Pinpoint the cell where the given text exists, returning its (x, y) midpoint coordinate. 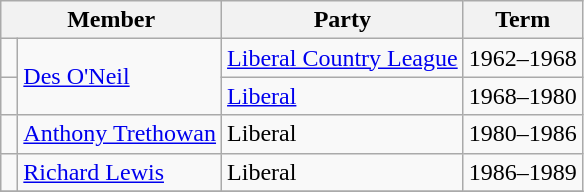
1980–1986 (522, 134)
Member (112, 20)
Liberal Country League (343, 58)
1986–1989 (522, 172)
1962–1968 (522, 58)
Party (343, 20)
1968–1980 (522, 96)
Richard Lewis (120, 172)
Anthony Trethowan (120, 134)
Term (522, 20)
Des O'Neil (120, 77)
